Capture the cell that displays the provided text and extract its (X, Y) central coordinate. 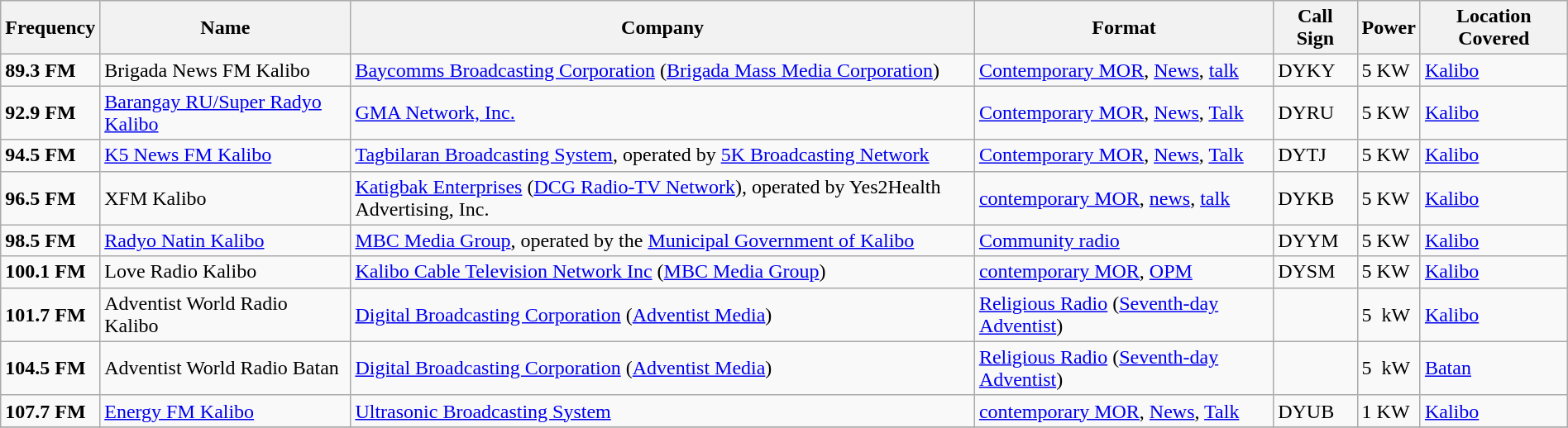
96.5 FM (50, 198)
MBC Media Group, operated by the Municipal Government of Kalibo (662, 240)
K5 News FM Kalibo (225, 155)
Batan (1494, 369)
Adventist World Radio Batan (225, 369)
100.1 FM (50, 272)
98.5 FM (50, 240)
Contemporary MOR, News, talk (1123, 70)
1 KW (1389, 411)
contemporary MOR, OPM (1123, 272)
107.7 FM (50, 411)
contemporary MOR, news, talk (1123, 198)
Ultrasonic Broadcasting System (662, 411)
104.5 FM (50, 369)
89.3 FM (50, 70)
92.9 FM (50, 112)
DYRU (1315, 112)
Name (225, 28)
Love Radio Kalibo (225, 272)
Company (662, 28)
Kalibo Cable Television Network Inc (MBC Media Group) (662, 272)
Format (1123, 28)
DYSM (1315, 272)
Katigbak Enterprises (DCG Radio-TV Network), operated by Yes2Health Advertising, Inc. (662, 198)
94.5 FM (50, 155)
DYKY (1315, 70)
Power (1389, 28)
GMA Network, Inc. (662, 112)
Call Sign (1315, 28)
101.7 FM (50, 314)
Tagbilaran Broadcasting System, operated by 5K Broadcasting Network (662, 155)
Brigada News FM Kalibo (225, 70)
Baycomms Broadcasting Corporation (Brigada Mass Media Corporation) (662, 70)
contemporary MOR, News, Talk (1123, 411)
DYUB (1315, 411)
Barangay RU/Super Radyo Kalibo (225, 112)
DYTJ (1315, 155)
Community radio (1123, 240)
Radyo Natin Kalibo (225, 240)
DYYM (1315, 240)
Energy FM Kalibo (225, 411)
Location Covered (1494, 28)
Adventist World Radio Kalibo (225, 314)
DYKB (1315, 198)
Frequency (50, 28)
XFM Kalibo (225, 198)
